Return the (X, Y) coordinate for the center point of the cell that contains the specified text.  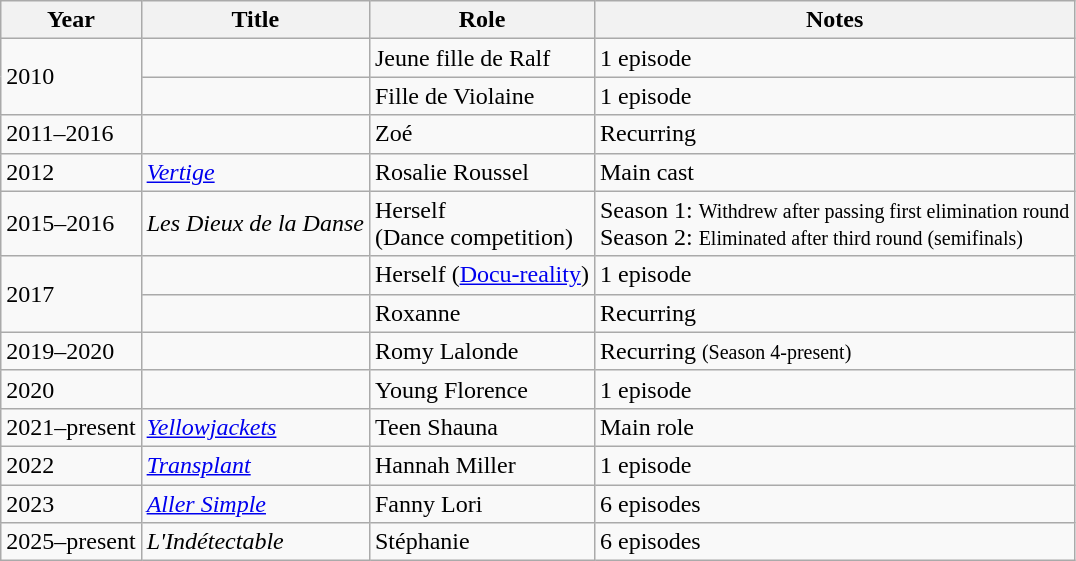
2012 (71, 172)
Romy Lalonde (482, 351)
2017 (71, 294)
2025–present (71, 542)
L'Indétectable (255, 542)
2015–2016 (71, 224)
2019–2020 (71, 351)
2022 (71, 465)
Transplant (255, 465)
Jeune fille de Ralf (482, 58)
Yellowjackets (255, 427)
2021–present (71, 427)
Roxanne (482, 313)
Herself(Dance competition) (482, 224)
Young Florence (482, 389)
Main role (834, 427)
Herself (Docu-reality) (482, 275)
Fille de Violaine (482, 96)
Aller Simple (255, 503)
Zoé (482, 134)
Rosalie Roussel (482, 172)
Year (71, 20)
2020 (71, 389)
Title (255, 20)
Recurring (Season 4-present) (834, 351)
Main cast (834, 172)
Les Dieux de la Danse (255, 224)
Hannah Miller (482, 465)
Notes (834, 20)
Vertige (255, 172)
Stéphanie (482, 542)
2011–2016 (71, 134)
Teen Shauna (482, 427)
Role (482, 20)
2010 (71, 77)
Fanny Lori (482, 503)
2023 (71, 503)
Season 1: Withdrew after passing first elimination roundSeason 2: Eliminated after third round (semifinals) (834, 224)
